Identify which cell holds the provided text, then report its (x, y) central coordinate. 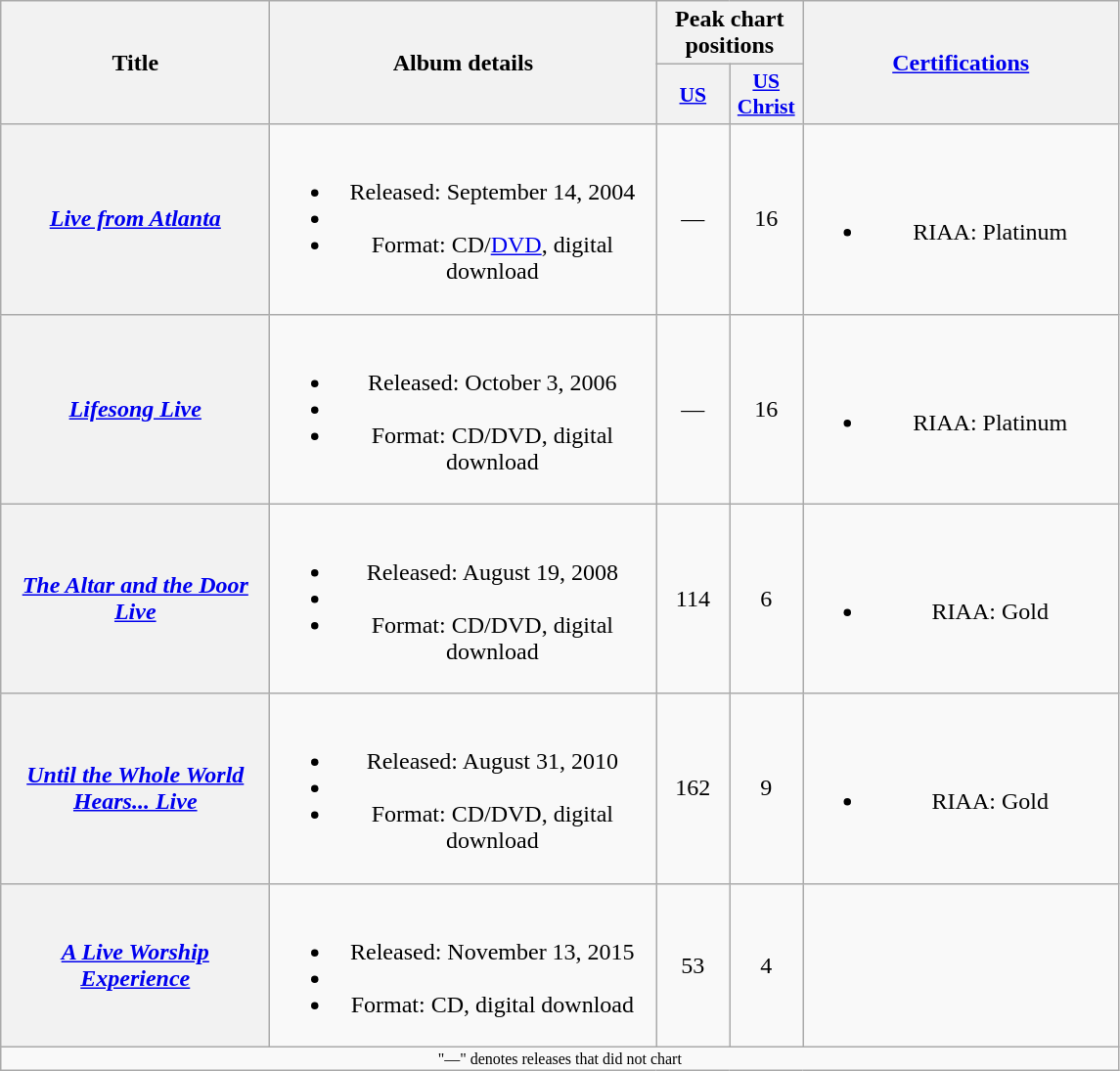
A Live Worship Experience (135, 964)
US (693, 94)
USChrist (767, 94)
53 (693, 964)
Title (135, 63)
The Altar and the Door Live (135, 599)
9 (767, 788)
6 (767, 599)
162 (693, 788)
Released: September 14, 2004Format: CD/DVD, digital download (464, 219)
Until the Whole World Hears... Live (135, 788)
Lifesong Live (135, 409)
Released: November 13, 2015Format: CD, digital download (464, 964)
"—" denotes releases that did not chart (560, 1058)
Released: October 3, 2006Format: CD/DVD, digital download (464, 409)
Live from Atlanta (135, 219)
Peak chart positions (730, 33)
Released: August 31, 2010Format: CD/DVD, digital download (464, 788)
Released: August 19, 2008Format: CD/DVD, digital download (464, 599)
Album details (464, 63)
114 (693, 599)
4 (767, 964)
Certifications (961, 63)
